Return [X, Y] of the center of cell containing provided text 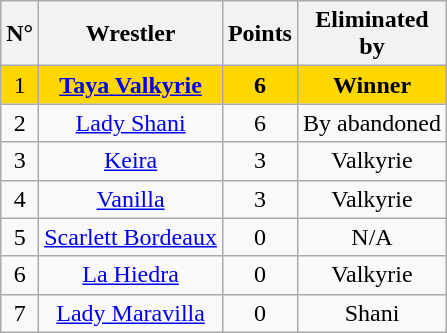
1 [20, 85]
N° [20, 34]
N/A [372, 237]
Winner [372, 85]
Points [260, 34]
7 [20, 313]
2 [20, 123]
Wrestler [131, 34]
La Hiedra [131, 275]
Taya Valkyrie [131, 85]
Shani [372, 313]
5 [20, 237]
By abandoned [372, 123]
Lady Maravilla [131, 313]
Keira [131, 161]
Scarlett Bordeaux [131, 237]
Eliminatedby [372, 34]
Lady Shani [131, 123]
Vanilla [131, 199]
4 [20, 199]
